Detect which cell encompasses the target text, then output its (x, y) center coordinate. 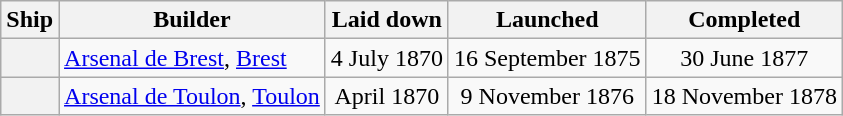
Builder (192, 20)
18 November 1878 (744, 96)
16 September 1875 (547, 58)
Ship (30, 20)
9 November 1876 (547, 96)
4 July 1870 (386, 58)
Completed (744, 20)
Laid down (386, 20)
30 June 1877 (744, 58)
Arsenal de Toulon, Toulon (192, 96)
Launched (547, 20)
April 1870 (386, 96)
Arsenal de Brest, Brest (192, 58)
